Output the (X, Y) coordinate of the center of the cell containing the given text.  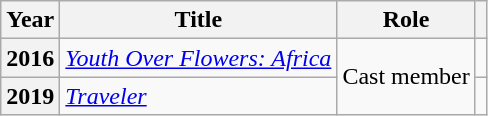
Youth Over Flowers: Africa (198, 58)
2016 (30, 58)
Role (406, 20)
Cast member (406, 77)
Title (198, 20)
Year (30, 20)
2019 (30, 96)
Traveler (198, 96)
